Extract the [X, Y] coordinate from the center of the cell holding the provided text.  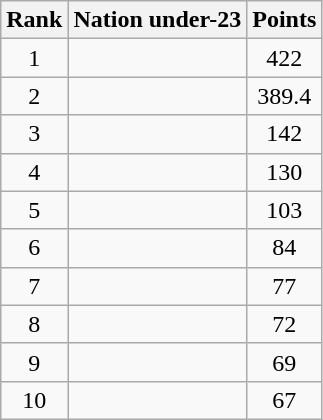
6 [34, 248]
77 [284, 286]
422 [284, 58]
67 [284, 400]
142 [284, 134]
5 [34, 210]
69 [284, 362]
Rank [34, 20]
8 [34, 324]
9 [34, 362]
4 [34, 172]
Nation under-23 [158, 20]
130 [284, 172]
7 [34, 286]
2 [34, 96]
Points [284, 20]
84 [284, 248]
389.4 [284, 96]
1 [34, 58]
10 [34, 400]
72 [284, 324]
3 [34, 134]
103 [284, 210]
